From the cell containing the given text, extract its center point as [x, y] coordinate. 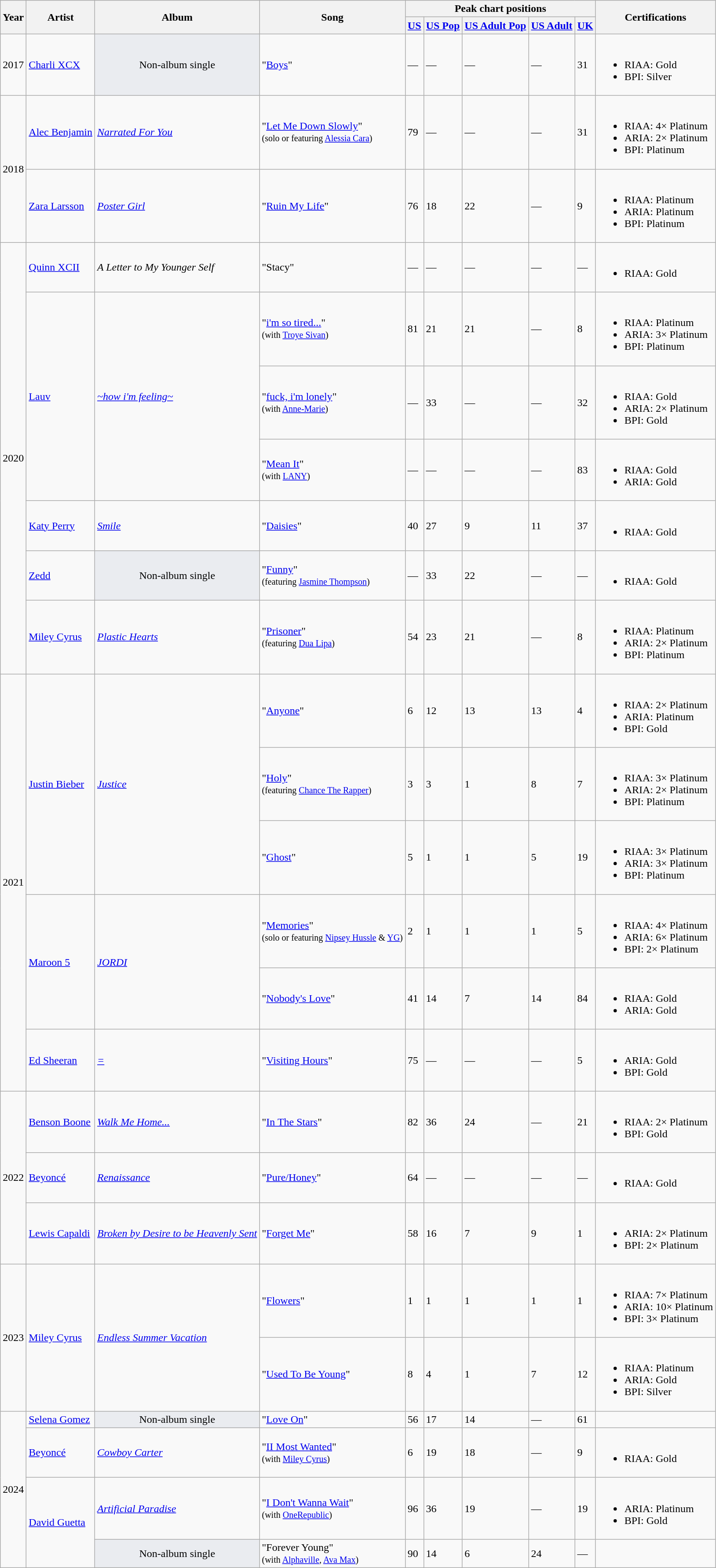
"I Don't Wanna Wait"(with OneRepublic) [332, 1508]
Peak chart positions [500, 9]
A Letter to My Younger Self [177, 267]
US [414, 26]
2021 [13, 883]
"Prisoner"(featuring Dua Lipa) [332, 637]
Poster Girl [177, 206]
"Forget Me" [332, 1233]
16 [443, 1233]
"In The Stars" [332, 1122]
US Adult Pop [495, 26]
17 [443, 1419]
"i'm so tired..."(with Troye Sivan) [332, 329]
"Memories"(solo or featuring Nipsey Hussle & YG) [332, 931]
US Adult [552, 26]
JORDI [177, 962]
Cowboy Carter [177, 1453]
"Daisies" [332, 525]
Alec Benjamin [61, 132]
Lewis Capaldi [61, 1233]
RIAA: PlatinumARIA: 2× PlatinumBPI: Platinum [655, 637]
US Pop [443, 26]
ARIA: GoldBPI: Gold [655, 1060]
Quinn XCII [61, 267]
Narrated For You [177, 132]
96 [414, 1508]
Plastic Hearts [177, 637]
11 [552, 525]
Katy Perry [61, 525]
Justice [177, 784]
RIAA: 7× PlatinumARIA: 10× PlatinumBPI: 3× Platinum [655, 1301]
RIAA: GoldBPI: Silver [655, 65]
83 [585, 470]
41 [414, 999]
58 [414, 1233]
90 [414, 1553]
RIAA: PlatinumARIA: PlatinumBPI: Platinum [655, 206]
"Holy"(featuring Chance The Rapper) [332, 784]
2020 [13, 458]
2024 [13, 1489]
82 [414, 1122]
"Boys" [332, 65]
"Mean It"(with LANY) [332, 470]
84 [585, 999]
= [177, 1060]
54 [414, 637]
27 [443, 525]
Artist [61, 17]
UK [585, 26]
Lauv [61, 396]
Charli XCX [61, 65]
"Nobody's Love" [332, 999]
Broken by Desire to be Heavenly Sent [177, 1233]
79 [414, 132]
"Funny"(featuring Jasmine Thompson) [332, 575]
37 [585, 525]
Selena Gomez [61, 1419]
Smile [177, 525]
Song [332, 17]
"Flowers" [332, 1301]
RIAA: 4× PlatinumARIA: 6× PlatinumBPI: 2× Platinum [655, 931]
2022 [13, 1177]
56 [414, 1419]
"Visiting Hours" [332, 1060]
2 [414, 931]
"Ruin My Life" [332, 206]
RIAA: GoldARIA: 2× PlatinumBPI: Gold [655, 402]
"fuck, i'm lonely"(with Anne-Marie) [332, 402]
Album [177, 17]
"Love On" [332, 1419]
"Forever Young"(with Alphaville, Ava Max) [332, 1553]
2023 [13, 1337]
"II Most Wanted"(with Miley Cyrus) [332, 1453]
"Stacy" [332, 267]
64 [414, 1177]
~how i'm feeling~ [177, 396]
Zedd [61, 575]
"Ghost" [332, 858]
"Pure/Honey" [332, 1177]
Ed Sheeran [61, 1060]
2018 [13, 169]
David Guetta [61, 1522]
32 [585, 402]
RIAA: PlatinumARIA: 3× PlatinumBPI: Platinum [655, 329]
"Used To Be Young" [332, 1374]
75 [414, 1060]
Benson Boone [61, 1122]
Endless Summer Vacation [177, 1337]
RIAA: 2× PlatinumBPI: Gold [655, 1122]
Artificial Paradise [177, 1508]
2017 [13, 65]
RIAA: PlatinumARIA: GoldBPI: Silver [655, 1374]
ARIA: PlatinumBPI: Gold [655, 1508]
76 [414, 206]
Year [13, 17]
Zara Larsson [61, 206]
23 [443, 637]
61 [585, 1419]
"Let Me Down Slowly"(solo or featuring Alessia Cara) [332, 132]
RIAA: 3× PlatinumARIA: 3× PlatinumBPI: Platinum [655, 858]
"Anyone" [332, 711]
40 [414, 525]
Renaissance [177, 1177]
RIAA: 4× PlatinumARIA: 2× PlatinumBPI: Platinum [655, 132]
Justin Bieber [61, 784]
Certifications [655, 17]
RIAA: 2× PlatinumARIA: PlatinumBPI: Gold [655, 711]
Walk Me Home... [177, 1122]
81 [414, 329]
RIAA: 3× PlatinumARIA: 2× PlatinumBPI: Platinum [655, 784]
ARIA: 2× PlatinumBPI: 2× Platinum [655, 1233]
Maroon 5 [61, 962]
